Detect which cell encompasses the target text, then output its [x, y] center coordinate. 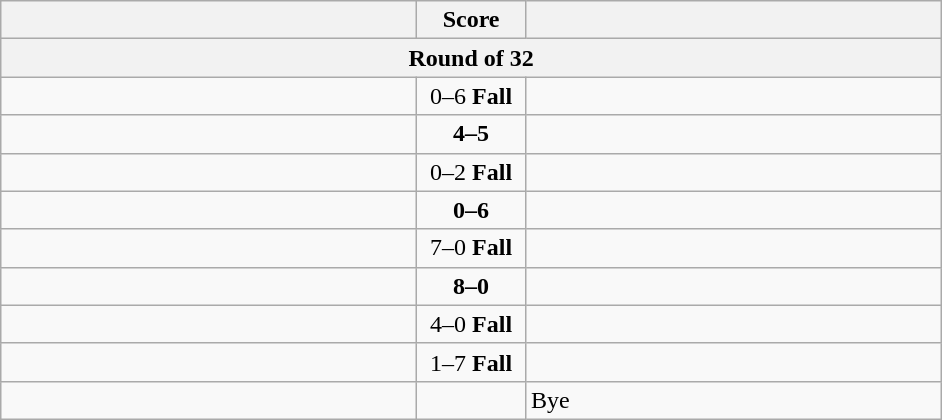
0–2 Fall [472, 172]
4–0 Fall [472, 324]
0–6 Fall [472, 96]
Score [472, 20]
8–0 [472, 286]
Bye [733, 400]
4–5 [472, 134]
7–0 Fall [472, 248]
0–6 [472, 210]
Round of 32 [472, 58]
1–7 Fall [472, 362]
